Return (X, Y) of the center of cell containing provided text 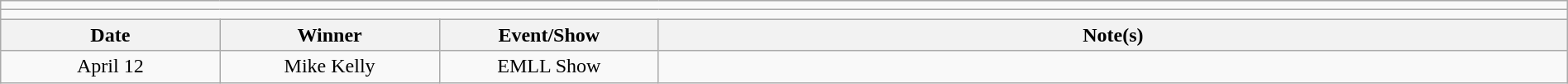
April 12 (111, 67)
Date (111, 35)
Mike Kelly (329, 67)
Note(s) (1113, 35)
Event/Show (549, 35)
Winner (329, 35)
EMLL Show (549, 67)
